Provide the [X, Y] coordinate of the cell's center where the given text is located.  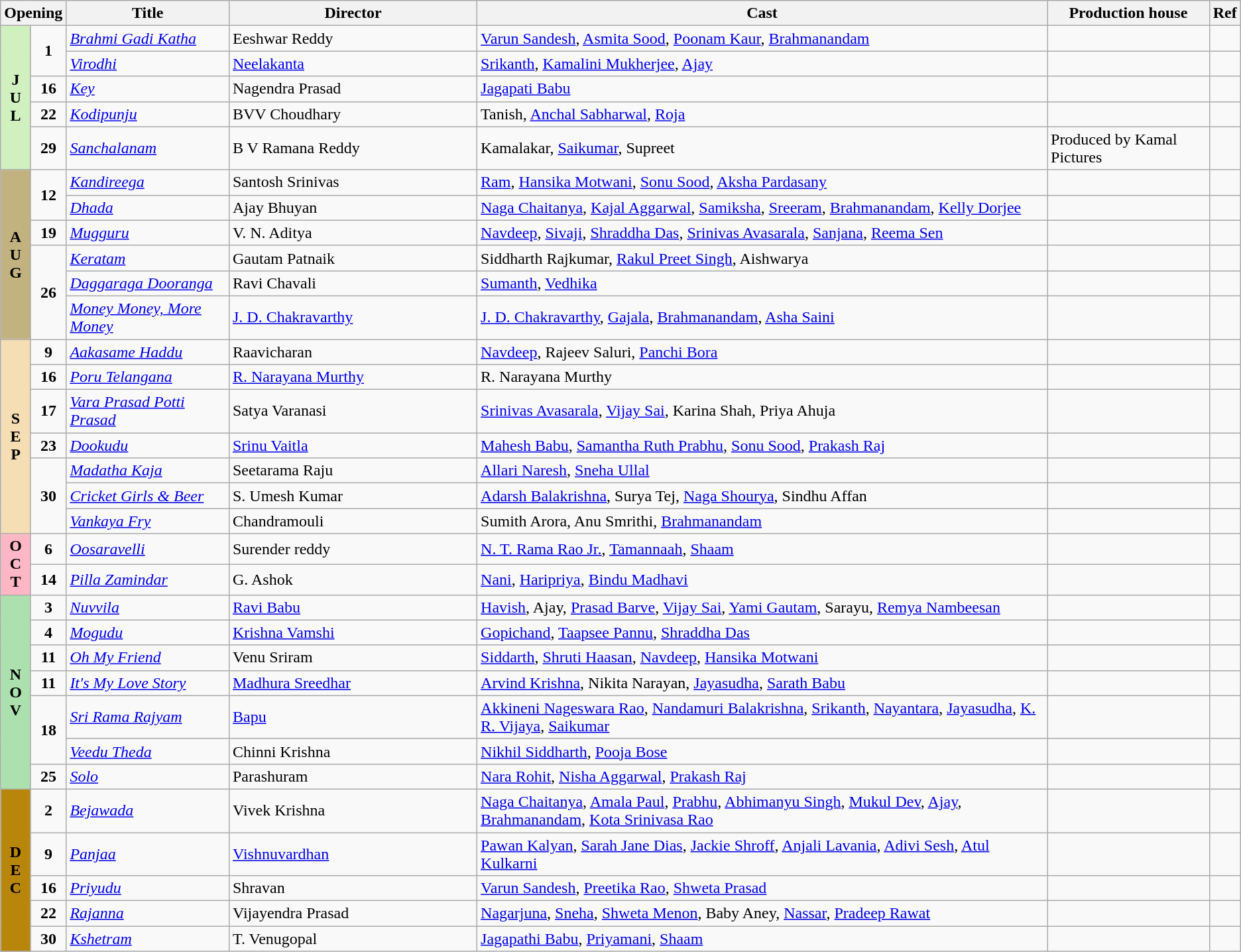
Brahmi Gadi Katha [148, 38]
Vishnuvardhan [353, 854]
Pawan Kalyan, Sarah Jane Dias, Jackie Shroff, Anjali Lavania, Adivi Sesh, Atul Kulkarni [762, 854]
Ravi Chavali [353, 283]
Solo [148, 776]
Shravan [353, 888]
Oosaravelli [148, 549]
BVV Choudhary [353, 114]
17 [48, 411]
Satya Varanasi [353, 411]
Vara Prasad Potti Prasad [148, 411]
N. T. Rama Rao Jr., Tamannaah, Shaam [762, 549]
Cast [762, 13]
Director [353, 13]
Arvind Krishna, Nikita Narayan, Jayasudha, Sarath Babu [762, 683]
3 [48, 607]
Mahesh Babu, Samantha Ruth Prabhu, Sonu Sood, Prakash Raj [762, 446]
Money Money, More Money [148, 317]
Allari Naresh, Sneha Ullal [762, 471]
Ajay Bhuyan [353, 208]
Opening [33, 13]
4 [48, 632]
Nuvvila [148, 607]
Veedu Theda [148, 751]
Naga Chaitanya, Amala Paul, Prabhu, Abhimanyu Singh, Mukul Dev, Ajay, Brahmanandam, Kota Srinivasa Rao [762, 810]
Surender reddy [353, 549]
Venu Sriram [353, 658]
Tanish, Anchal Sabharwal, Roja [762, 114]
J. D. Chakravarthy [353, 317]
Parashuram [353, 776]
Title [148, 13]
Key [148, 89]
Mogudu [148, 632]
Vivek Krishna [353, 810]
12 [48, 195]
Pilla Zamindar [148, 579]
Eeshwar Reddy [353, 38]
Dhada [148, 208]
Aakasame Haddu [148, 352]
Bapu [353, 717]
Navdeep, Sivaji, Shraddha Das, Srinivas Avasarala, Sanjana, Reema Sen [762, 233]
26 [48, 292]
Siddharth Rajkumar, Rakul Preet Singh, Aishwarya [762, 258]
Priyudu [148, 888]
Nikhil Siddharth, Pooja Bose [762, 751]
Krishna Vamshi [353, 632]
Jagapathi Babu, Priyamani, Shaam [762, 939]
Vankaya Fry [148, 521]
Naga Chaitanya, Kajal Aggarwal, Samiksha, Sreeram, Brahmanandam, Kelly Dorjee [762, 208]
Mugguru [148, 233]
Seetarama Raju [353, 471]
Kshetram [148, 939]
Srinu Vaitla [353, 446]
Daggaraga Dooranga [148, 283]
Gautam Patnaik [353, 258]
6 [48, 549]
G. Ashok [353, 579]
Chinni Krishna [353, 751]
Oh My Friend [148, 658]
Kandireega [148, 182]
Santosh Srinivas [353, 182]
Panjaa [148, 854]
It's My Love Story [148, 683]
Nagendra Prasad [353, 89]
Sumanth, Vedhika [762, 283]
Srinivas Avasarala, Vijay Sai, Karina Shah, Priya Ahuja [762, 411]
Adarsh Balakrishna, Surya Tej, Naga Shourya, Sindhu Affan [762, 496]
Jagapati Babu [762, 89]
Rajanna [148, 914]
Varun Sandesh, Preetika Rao, Shweta Prasad [762, 888]
Ravi Babu [353, 607]
29 [48, 149]
Virodhi [148, 64]
Produced by Kamal Pictures [1128, 149]
Kamalakar, Saikumar, Supreet [762, 149]
Navdeep, Rajeev Saluri, Panchi Bora [762, 352]
2 [48, 810]
Madhura Sreedhar [353, 683]
Sanchalanam [148, 149]
Production house [1128, 13]
Kodipunju [148, 114]
Cricket Girls & Beer [148, 496]
Gopichand, Taapsee Pannu, Shraddha Das [762, 632]
Srikanth, Kamalini Mukherjee, Ajay [762, 64]
Sumith Arora, Anu Smrithi, Brahmanandam [762, 521]
Neelakanta [353, 64]
Chandramouli [353, 521]
Havish, Ajay, Prasad Barve, Vijay Sai, Yami Gautam, Sarayu, Remya Nambeesan [762, 607]
25 [48, 776]
NOV [16, 692]
Sri Rama Rajyam [148, 717]
Nagarjuna, Sneha, Shweta Menon, Baby Aney, Nassar, Pradeep Rawat [762, 914]
SEP [16, 436]
Bejawada [148, 810]
Siddarth, Shruti Haasan, Navdeep, Hansika Motwani [762, 658]
Madatha Kaja [148, 471]
19 [48, 233]
DEC [16, 870]
J. D. Chakravarthy, Gajala, Brahmanandam, Asha Saini [762, 317]
OCT [16, 564]
23 [48, 446]
Poru Telangana [148, 377]
Nara Rohit, Nisha Aggarwal, Prakash Raj [762, 776]
14 [48, 579]
B V Ramana Reddy [353, 149]
Nani, Haripriya, Bindu Madhavi [762, 579]
1 [48, 51]
Ref [1225, 13]
Keratam [148, 258]
T. Venugopal [353, 939]
Raavicharan [353, 352]
AUG [16, 255]
S. Umesh Kumar [353, 496]
Vijayendra Prasad [353, 914]
V. N. Aditya [353, 233]
Dookudu [148, 446]
18 [48, 729]
Varun Sandesh, Asmita Sood, Poonam Kaur, Brahmanandam [762, 38]
Akkineni Nageswara Rao, Nandamuri Balakrishna, Srikanth, Nayantara, Jayasudha, K. R. Vijaya, Saikumar [762, 717]
Ram, Hansika Motwani, Sonu Sood, Aksha Pardasany [762, 182]
JUL [16, 98]
